For the text-containing cell, return its midpoint in [x, y] coordinate format. 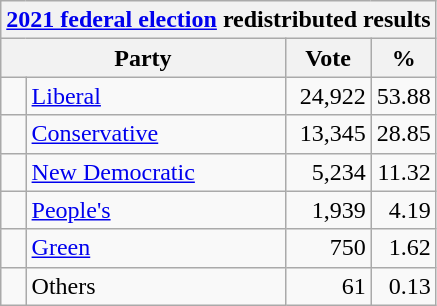
Green [156, 248]
11.32 [404, 172]
53.88 [404, 96]
Others [156, 286]
24,922 [328, 96]
5,234 [328, 172]
750 [328, 248]
Vote [328, 58]
Party [143, 58]
28.85 [404, 134]
People's [156, 210]
1,939 [328, 210]
Conservative [156, 134]
1.62 [404, 248]
13,345 [328, 134]
New Democratic [156, 172]
0.13 [404, 286]
2021 federal election redistributed results [218, 20]
Liberal [156, 96]
4.19 [404, 210]
% [404, 58]
61 [328, 286]
